Determine the [X, Y] coordinate at the center of the cell enclosing the given text.  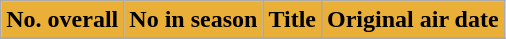
No. overall [62, 20]
No in season [194, 20]
Original air date [414, 20]
Title [292, 20]
